From the cell containing the given text, extract its center point as (x, y) coordinate. 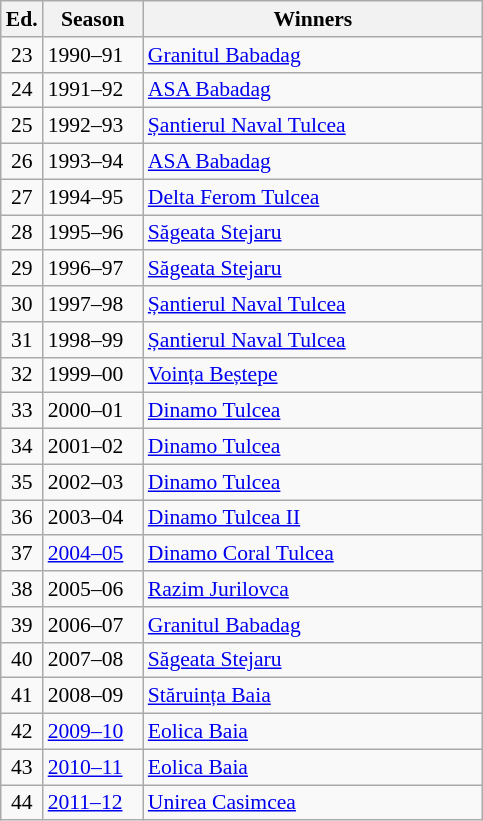
2007–08 (93, 660)
23 (22, 55)
43 (22, 767)
1998–99 (93, 340)
1999–00 (93, 375)
27 (22, 197)
1997–98 (93, 304)
2002–03 (93, 482)
44 (22, 803)
42 (22, 732)
31 (22, 340)
37 (22, 554)
32 (22, 375)
Dinamo Tulcea II (313, 518)
28 (22, 233)
29 (22, 269)
41 (22, 696)
1996–97 (93, 269)
39 (22, 625)
Dinamo Coral Tulcea (313, 554)
1990–91 (93, 55)
2005–06 (93, 589)
1993–94 (93, 162)
33 (22, 411)
1995–96 (93, 233)
2006–07 (93, 625)
35 (22, 482)
Ed. (22, 19)
2010–11 (93, 767)
Stăruința Baia (313, 696)
2001–02 (93, 447)
36 (22, 518)
2008–09 (93, 696)
38 (22, 589)
Voința Beștepe (313, 375)
1994–95 (93, 197)
2003–04 (93, 518)
Season (93, 19)
1992–93 (93, 126)
2009–10 (93, 732)
2004–05 (93, 554)
30 (22, 304)
26 (22, 162)
24 (22, 90)
Razim Jurilovca (313, 589)
Unirea Casimcea (313, 803)
40 (22, 660)
Winners (313, 19)
1991–92 (93, 90)
2011–12 (93, 803)
25 (22, 126)
Delta Ferom Tulcea (313, 197)
34 (22, 447)
2000–01 (93, 411)
